Return (X, Y) of the center of cell containing provided text 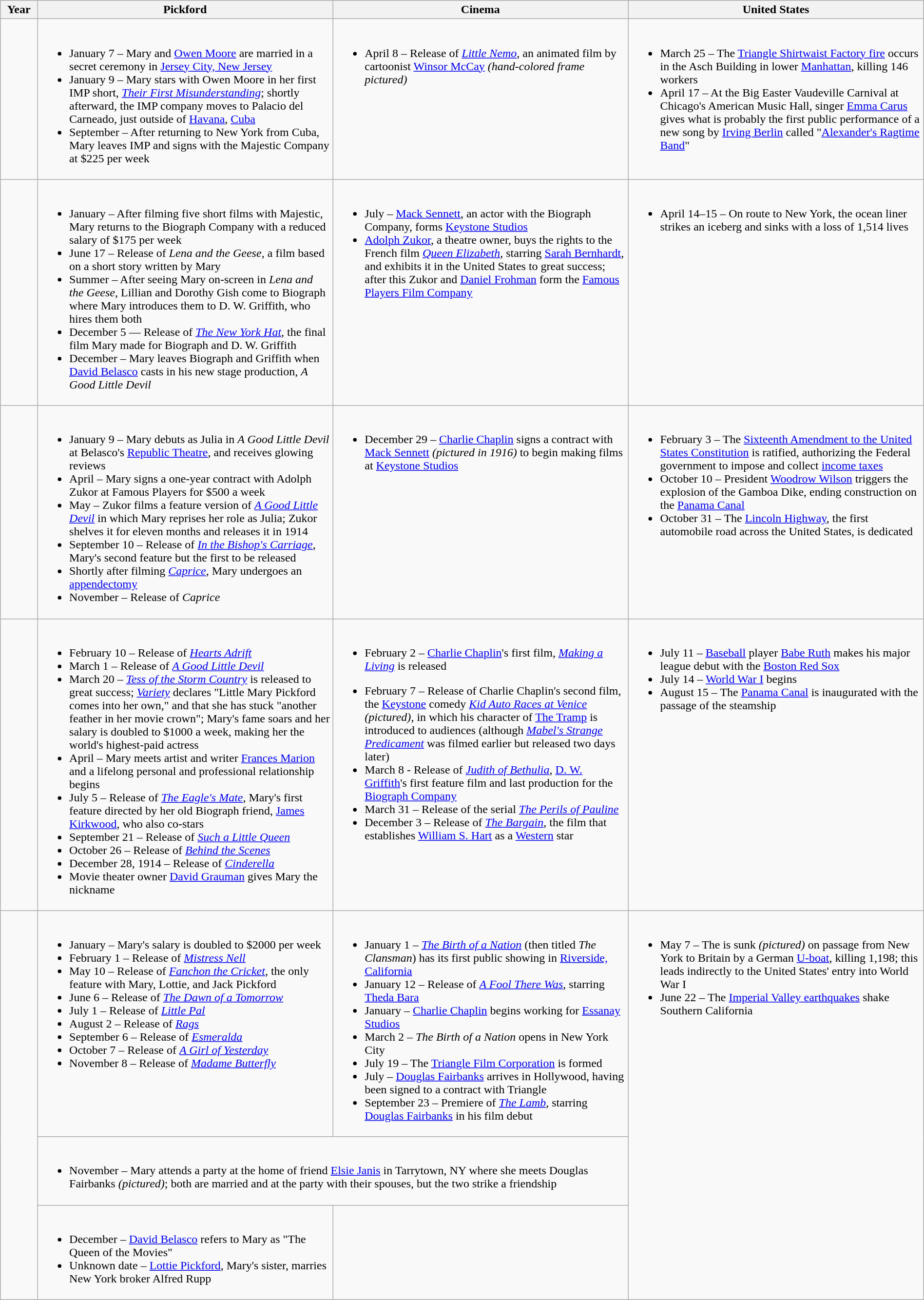
April 8 – Release of Little Nemo, an animated film by cartoonist Winsor McCay (hand-colored frame pictured) (481, 99)
Cinema (481, 10)
Pickford (185, 10)
April 14–15 – On route to New York, the ocean liner strikes an iceberg and sinks with a loss of 1,514 lives (776, 292)
United States (776, 10)
December 29 – Charlie Chaplin signs a contract with Mack Sennett (pictured in 1916) to begin making films at Keystone Studios (481, 512)
Year (19, 10)
